Provide the [x, y] coordinate of the cell's center where the given text is located.  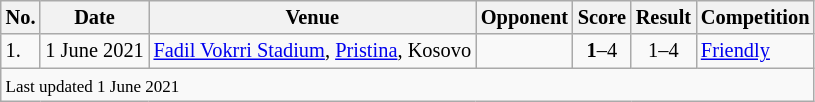
Result [664, 17]
1 June 2021 [94, 51]
Competition [755, 17]
Venue [312, 17]
Fadil Vokrri Stadium, Pristina, Kosovo [312, 51]
No. [21, 17]
Score [602, 17]
1. [21, 51]
Last updated 1 June 2021 [408, 85]
Opponent [524, 17]
Friendly [755, 51]
Date [94, 17]
